Return the [x, y] coordinate for the center point of the cell that contains the specified text.  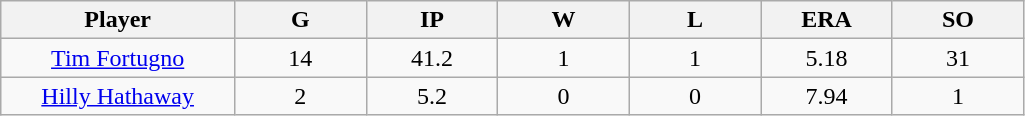
Hilly Hathaway [118, 96]
5.2 [432, 96]
7.94 [827, 96]
Player [118, 20]
41.2 [432, 58]
31 [958, 58]
5.18 [827, 58]
SO [958, 20]
2 [301, 96]
14 [301, 58]
ERA [827, 20]
G [301, 20]
W [564, 20]
Tim Fortugno [118, 58]
IP [432, 20]
L [695, 20]
